Return (x, y) of the center of cell containing provided text 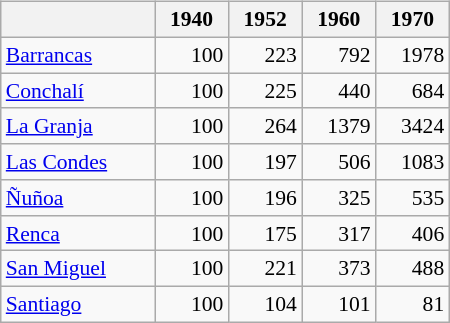
Renca (78, 233)
Santiago (78, 305)
792 (339, 55)
1978 (413, 55)
406 (413, 233)
104 (265, 305)
221 (265, 269)
1940 (192, 20)
81 (413, 305)
440 (339, 91)
506 (339, 162)
1952 (265, 20)
196 (265, 198)
535 (413, 198)
373 (339, 269)
Barrancas (78, 55)
325 (339, 198)
San Miguel (78, 269)
684 (413, 91)
Conchalí (78, 91)
Las Condes (78, 162)
3424 (413, 126)
1379 (339, 126)
223 (265, 55)
1960 (339, 20)
225 (265, 91)
La Granja (78, 126)
264 (265, 126)
Ñuñoa (78, 198)
317 (339, 233)
1083 (413, 162)
101 (339, 305)
197 (265, 162)
175 (265, 233)
1970 (413, 20)
488 (413, 269)
